Output the (X, Y) coordinate of the center of the cell containing the given text.  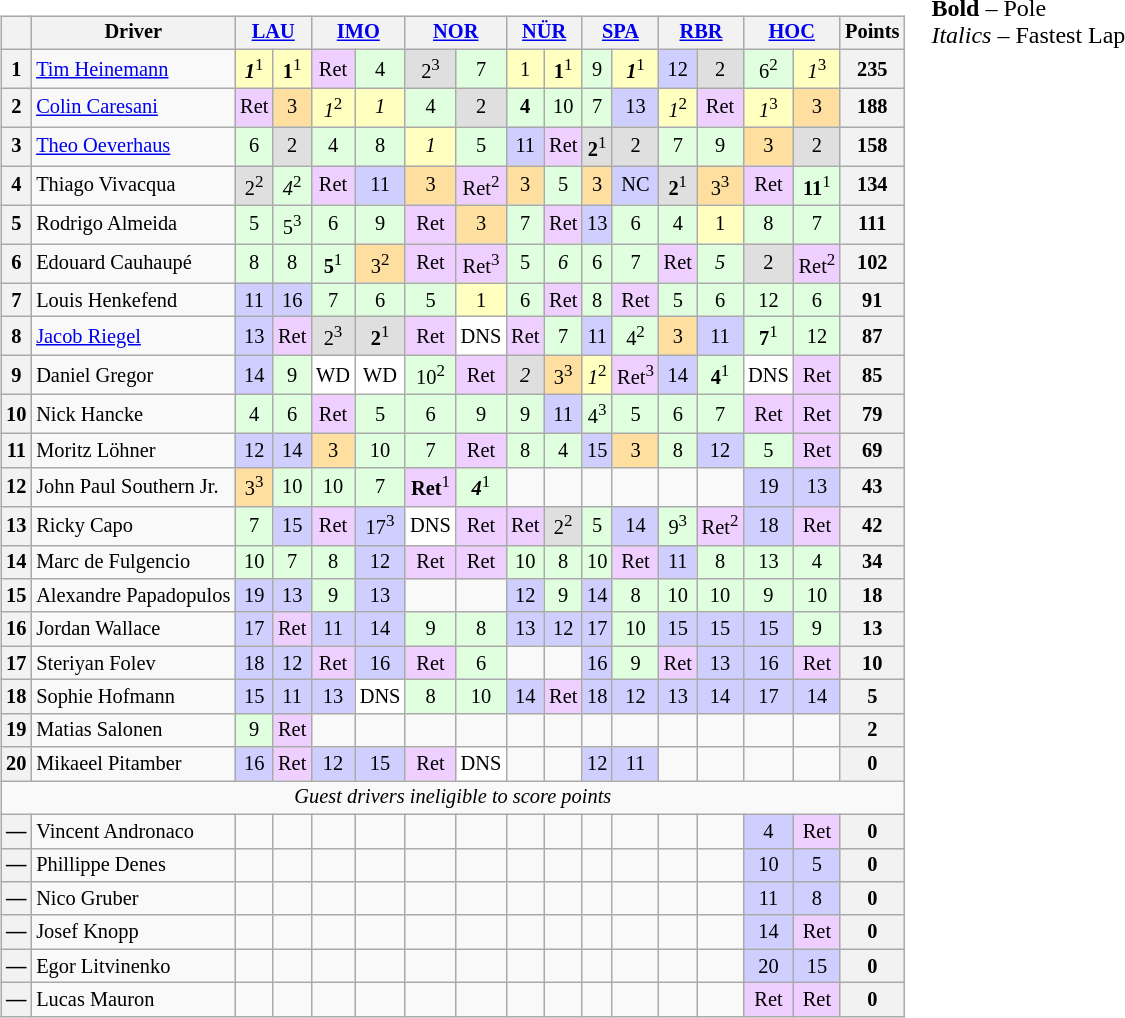
Nick Hancke (133, 414)
69 (872, 451)
Josef Knopp (133, 932)
Steriyan Folev (133, 663)
Ricky Capo (133, 526)
51 (333, 264)
Mikaeel Pitamber (133, 764)
Jacob Riegel (133, 336)
Sophie Hofmann (133, 697)
LAU (273, 33)
NC (635, 186)
134 (872, 186)
34 (872, 562)
Guest drivers ineligible to score points (452, 798)
Ret1 (430, 486)
Rodrigo Almeida (133, 224)
Driver (133, 33)
235 (872, 68)
Egor Litvinenko (133, 966)
Moritz Löhner (133, 451)
Jordan Wallace (133, 629)
87 (872, 336)
Thiago Vivacqua (133, 186)
Lucas Mauron (133, 1000)
91 (872, 300)
HOC (792, 33)
IMO (358, 33)
NÜR (544, 33)
Vincent Andronaco (133, 831)
Theo Oeverhaus (133, 146)
NOR (456, 33)
71 (768, 336)
158 (872, 146)
Alexandre Papadopulos (133, 596)
Points (872, 33)
Colin Caresani (133, 108)
Phillippe Denes (133, 865)
173 (380, 526)
32 (380, 264)
85 (872, 376)
79 (872, 414)
Tim Heinemann (133, 68)
Nico Gruber (133, 899)
SPA (620, 33)
John Paul Southern Jr. (133, 486)
53 (292, 224)
62 (768, 68)
Matias Salonen (133, 730)
188 (872, 108)
Edouard Cauhaupé (133, 264)
RBR (701, 33)
93 (678, 526)
Daniel Gregor (133, 376)
Marc de Fulgencio (133, 562)
Louis Henkefend (133, 300)
